Pinpoint the cell where the given text exists, returning its [X, Y] midpoint coordinate. 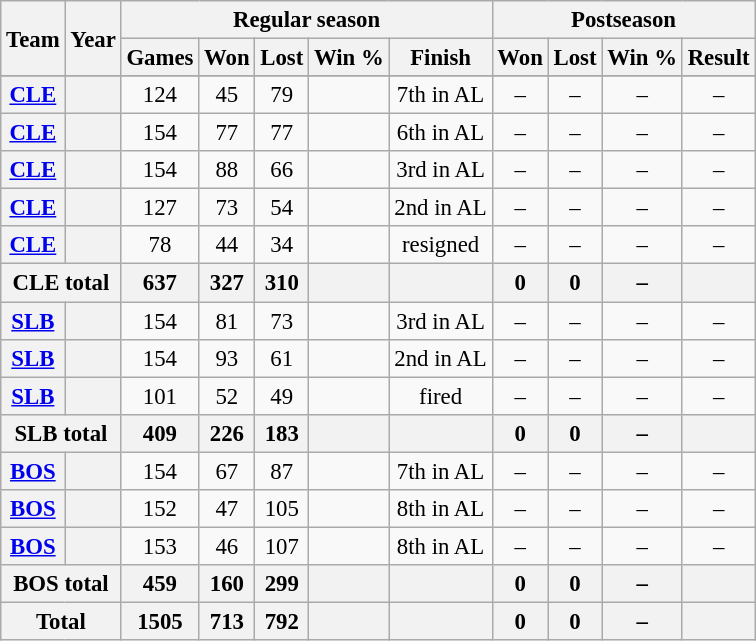
Regular season [306, 20]
792 [282, 621]
152 [160, 509]
6th in AL [440, 133]
CLE total [61, 283]
49 [282, 396]
Result [718, 58]
299 [282, 584]
310 [282, 283]
79 [282, 95]
78 [160, 245]
637 [160, 283]
46 [227, 546]
713 [227, 621]
67 [227, 471]
459 [160, 584]
Finish [440, 58]
fired [440, 396]
105 [282, 509]
183 [282, 433]
52 [227, 396]
81 [227, 321]
47 [227, 509]
44 [227, 245]
409 [160, 433]
61 [282, 358]
resigned [440, 245]
327 [227, 283]
107 [282, 546]
93 [227, 358]
Total [61, 621]
153 [160, 546]
SLB total [61, 433]
Games [160, 58]
Year [93, 38]
54 [282, 208]
101 [160, 396]
88 [227, 170]
BOS total [61, 584]
34 [282, 245]
87 [282, 471]
1505 [160, 621]
Team [33, 38]
124 [160, 95]
226 [227, 433]
127 [160, 208]
Postseason [624, 20]
160 [227, 584]
45 [227, 95]
66 [282, 170]
